Pinpoint the cell where the given text exists, returning its [x, y] midpoint coordinate. 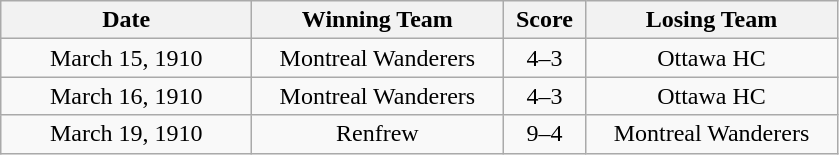
9–4 [544, 134]
Score [544, 20]
Date [126, 20]
March 19, 1910 [126, 134]
Renfrew [378, 134]
March 15, 1910 [126, 58]
Losing Team [712, 20]
Winning Team [378, 20]
March 16, 1910 [126, 96]
